Scan for the cell matching the given text and deliver its [X, Y] coordinate at center. 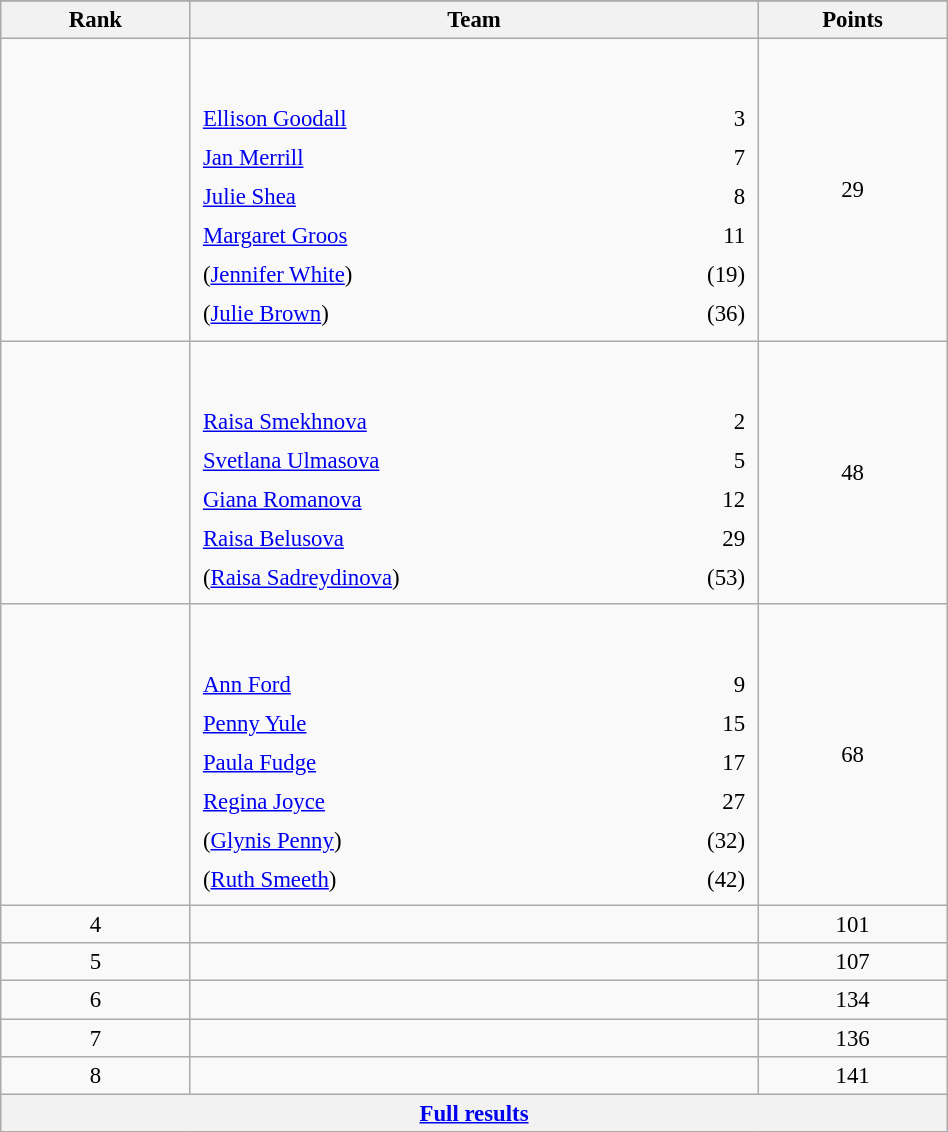
3 [686, 119]
(53) [699, 577]
(Ruth Smeeth) [406, 880]
Raisa Belusova [421, 538]
Penny Yule [406, 723]
48 [852, 472]
(Raisa Sadreydinova) [421, 577]
134 [852, 1000]
107 [852, 963]
Ann Ford 9 Penny Yule 15 Paula Fudge 17 Regina Joyce 27 (Glynis Penny) (32) (Ruth Smeeth) (42) [474, 755]
Margaret Groos [410, 236]
Raisa Smekhnova [421, 421]
11 [686, 236]
Paula Fudge [406, 762]
(Julie Brown) [410, 314]
4 [96, 925]
Giana Romanova [421, 499]
Regina Joyce [406, 801]
Ellison Goodall 3 Jan Merrill 7 Julie Shea 8 Margaret Groos 11 (Jennifer White) (19) (Julie Brown) (36) [474, 190]
(Glynis Penny) [406, 840]
15 [683, 723]
Ellison Goodall [410, 119]
27 [683, 801]
9 [683, 684]
136 [852, 1038]
17 [683, 762]
2 [699, 421]
6 [96, 1000]
Raisa Smekhnova 2 Svetlana Ulmasova 5 Giana Romanova 12 Raisa Belusova 29 (Raisa Sadreydinova) (53) [474, 472]
(19) [686, 275]
Full results [474, 1113]
Rank [96, 20]
(Jennifer White) [410, 275]
68 [852, 755]
Ann Ford [406, 684]
101 [852, 925]
(36) [686, 314]
(42) [683, 880]
Jan Merrill [410, 158]
(32) [683, 840]
141 [852, 1075]
Svetlana Ulmasova [421, 460]
Julie Shea [410, 197]
12 [699, 499]
Team [474, 20]
Points [852, 20]
